For the text-containing cell, return its midpoint in [x, y] coordinate format. 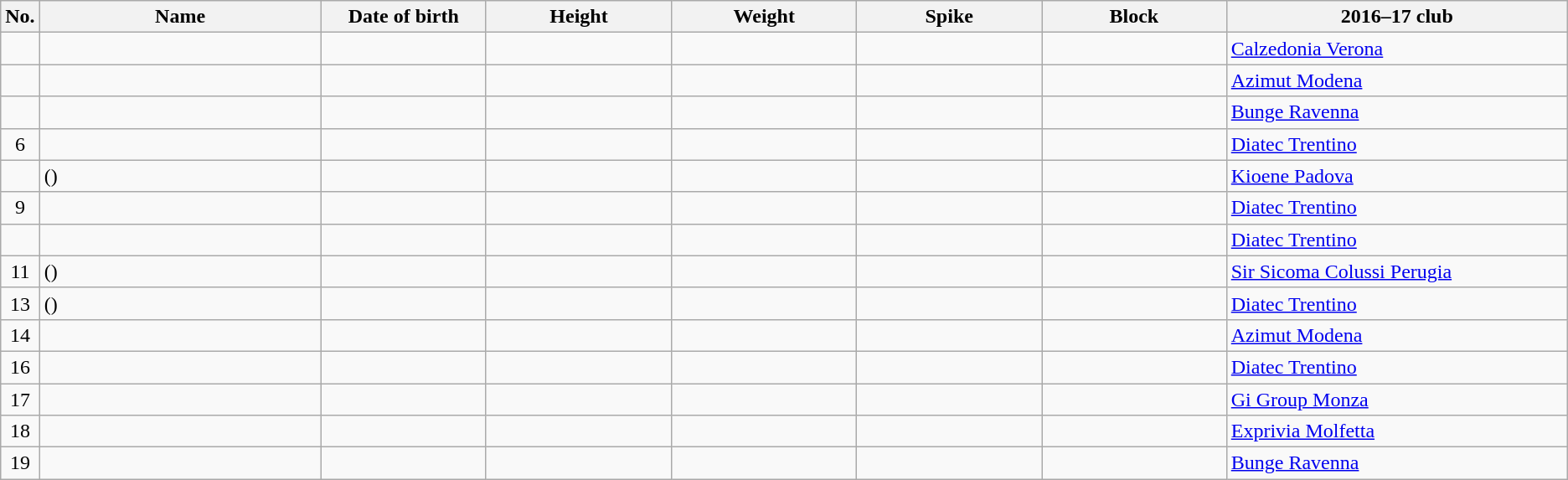
Sir Sicoma Colussi Perugia [1397, 271]
Gi Group Monza [1397, 400]
Calzedonia Verona [1397, 49]
13 [20, 303]
Block [1134, 17]
Spike [950, 17]
17 [20, 400]
18 [20, 431]
Kioene Padova [1397, 176]
11 [20, 271]
9 [20, 208]
6 [20, 144]
Weight [764, 17]
14 [20, 335]
Height [578, 17]
16 [20, 367]
2016–17 club [1397, 17]
19 [20, 463]
Exprivia Molfetta [1397, 431]
Date of birth [404, 17]
Name [180, 17]
No. [20, 17]
